Extract the (x, y) coordinate from the center of the cell holding the provided text.  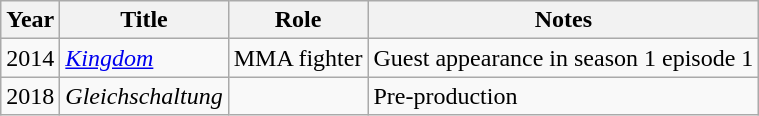
MMA fighter (298, 58)
Pre-production (564, 96)
Notes (564, 20)
Gleichschaltung (144, 96)
Title (144, 20)
Kingdom (144, 58)
Role (298, 20)
2018 (30, 96)
Guest appearance in season 1 episode 1 (564, 58)
Year (30, 20)
2014 (30, 58)
